For the text-containing cell, return its midpoint in [X, Y] coordinate format. 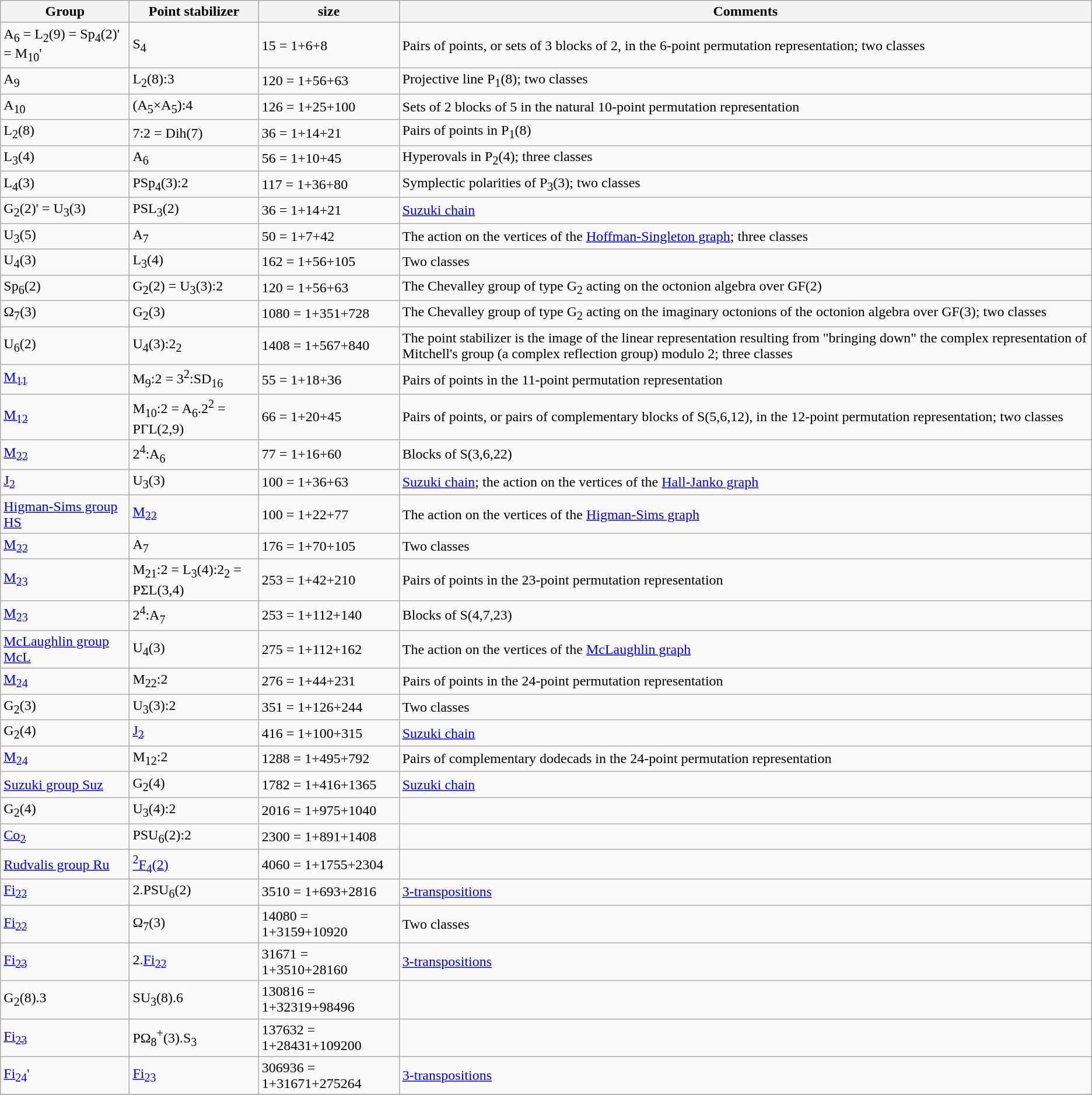
351 = 1+126+244 [329, 707]
U3(3):2 [194, 707]
U6(2) [65, 345]
PSp4(3):2 [194, 184]
Co2 [65, 837]
Pairs of points in the 11-point permutation representation [745, 379]
A10 [65, 107]
117 = 1+36+80 [329, 184]
7:2 = Dih(7) [194, 132]
137632 = 1+28431+109200 [329, 1037]
L2(8):3 [194, 81]
31671 = 1+3510+28160 [329, 961]
1288 = 1+495+792 [329, 758]
size [329, 12]
PSL3(2) [194, 210]
Point stabilizer [194, 12]
130816 = 1+32319+98496 [329, 1000]
Rudvalis group Ru [65, 865]
276 = 1+44+231 [329, 681]
Pairs of complementary dodecads in the 24-point permutation representation [745, 758]
U3(5) [65, 236]
Symplectic polarities of P3(3); two classes [745, 184]
M11 [65, 379]
Pairs of points, or pairs of complementary blocks of S(5,6,12), in the 12-point permutation representation; two classes [745, 417]
Sp6(2) [65, 288]
U4(3):22 [194, 345]
2.Fi22 [194, 961]
162 = 1+56+105 [329, 262]
Pairs of points, or sets of 3 blocks of 2, in the 6-point permutation representation; two classes [745, 46]
2.PSU6(2) [194, 892]
306936 = 1+31671+275264 [329, 1076]
M10:2 = A6.22 = PΓL(2,9) [194, 417]
1408 = 1+567+840 [329, 345]
Blocks of S(4,7,23) [745, 616]
77 = 1+16+60 [329, 455]
SU3(8).6 [194, 1000]
G2(2)' = U3(3) [65, 210]
G2(2) = U3(3):2 [194, 288]
253 = 1+112+140 [329, 616]
A6 [194, 158]
126 = 1+25+100 [329, 107]
M9:2 = 32:SD16 [194, 379]
100 = 1+36+63 [329, 482]
Projective line P1(8); two classes [745, 81]
A6 = L2(9) = Sp4(2)' = M10' [65, 46]
24:A6 [194, 455]
24:A7 [194, 616]
Pairs of points in P1(8) [745, 132]
1782 = 1+416+1365 [329, 785]
PΩ8+(3).S3 [194, 1037]
McLaughlin group McL [65, 649]
55 = 1+18+36 [329, 379]
A9 [65, 81]
275 = 1+112+162 [329, 649]
Pairs of points in the 24-point permutation representation [745, 681]
Hyperovals in P2(4); three classes [745, 158]
S4 [194, 46]
3510 = 1+693+2816 [329, 892]
Fi24' [65, 1076]
4060 = 1+1755+2304 [329, 865]
2300 = 1+891+1408 [329, 837]
L2(8) [65, 132]
Comments [745, 12]
Higman-Sims group HS [65, 515]
56 = 1+10+45 [329, 158]
66 = 1+20+45 [329, 417]
The action on the vertices of the McLaughlin graph [745, 649]
The action on the vertices of the Hoffman-Singleton graph; three classes [745, 236]
50 = 1+7+42 [329, 236]
The Chevalley group of type G2 acting on the imaginary octonions of the octonion algebra over GF(3); two classes [745, 314]
M12:2 [194, 758]
U3(4):2 [194, 810]
U3(3) [194, 482]
(A5×A5):4 [194, 107]
1080 = 1+351+728 [329, 314]
G2(8).3 [65, 1000]
416 = 1+100+315 [329, 733]
2F4(2) [194, 865]
M21:2 = L3(4):22 = PΣL(3,4) [194, 580]
Blocks of S(3,6,22) [745, 455]
The Chevalley group of type G2 acting on the octonion algebra over GF(2) [745, 288]
Group [65, 12]
253 = 1+42+210 [329, 580]
M22:2 [194, 681]
Sets of 2 blocks of 5 in the natural 10-point permutation representation [745, 107]
14080 = 1+3159+10920 [329, 924]
Pairs of points in the 23-point permutation representation [745, 580]
PSU6(2):2 [194, 837]
2016 = 1+975+1040 [329, 810]
100 = 1+22+77 [329, 515]
L4(3) [65, 184]
15 = 1+6+8 [329, 46]
176 = 1+70+105 [329, 546]
M12 [65, 417]
The action on the vertices of the Higman-Sims graph [745, 515]
Suzuki chain; the action on the vertices of the Hall-Janko graph [745, 482]
Suzuki group Suz [65, 785]
